Output the [X, Y] coordinate of the center of the cell containing the given text.  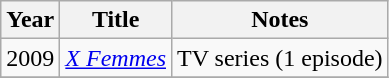
Year [30, 20]
Title [116, 20]
X Femmes [116, 58]
2009 [30, 58]
Notes [280, 20]
TV series (1 episode) [280, 58]
